Identify which cell holds the provided text, then report its (X, Y) central coordinate. 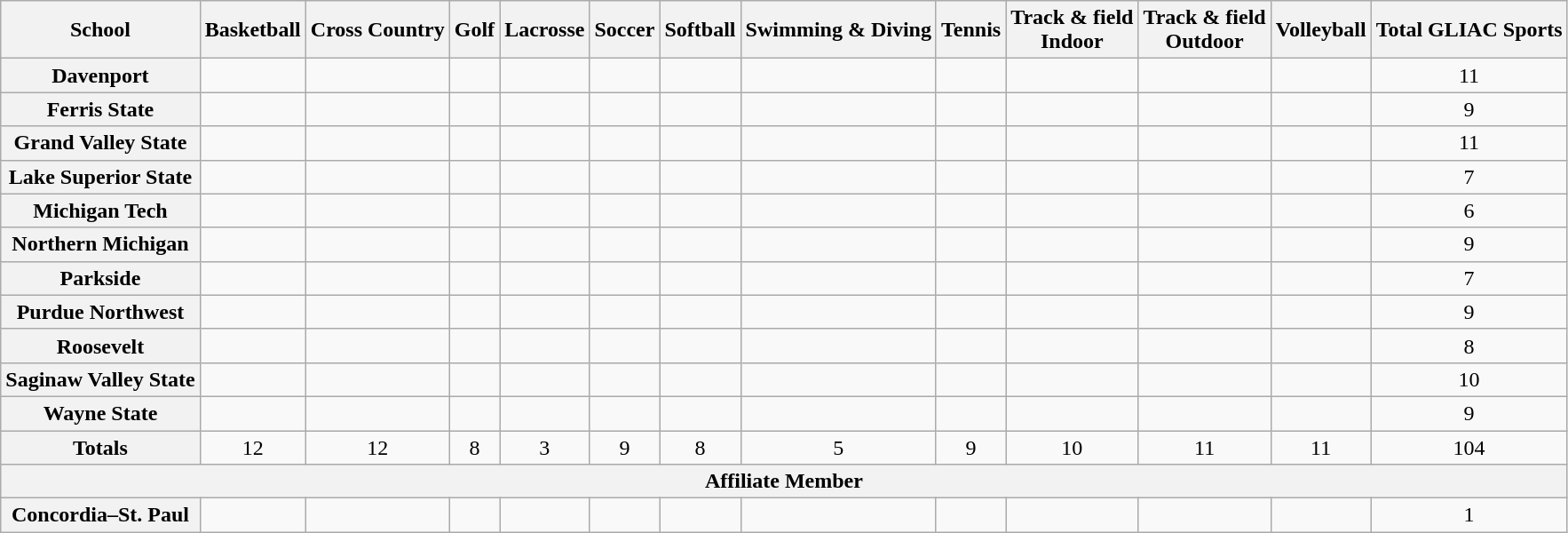
Wayne State (100, 413)
Basketball (252, 30)
Golf (474, 30)
Soccer (625, 30)
Grand Valley State (100, 143)
Parkside (100, 278)
School (100, 30)
Northern Michigan (100, 244)
Softball (700, 30)
Ferris State (100, 109)
Lake Superior State (100, 177)
Davenport (100, 76)
Roosevelt (100, 346)
Cross Country (377, 30)
Lacrosse (545, 30)
104 (1469, 447)
Concordia–St. Paul (100, 515)
Volleyball (1321, 30)
6 (1469, 211)
Totals (100, 447)
5 (838, 447)
1 (1469, 515)
Affiliate Member (784, 481)
Swimming & Diving (838, 30)
Track & fieldOutdoor (1204, 30)
Purdue Northwest (100, 312)
Track & fieldIndoor (1073, 30)
Tennis (970, 30)
Michigan Tech (100, 211)
Saginaw Valley State (100, 379)
Total GLIAC Sports (1469, 30)
3 (545, 447)
